Return the [X, Y] coordinate for the center point of the cell that contains the specified text.  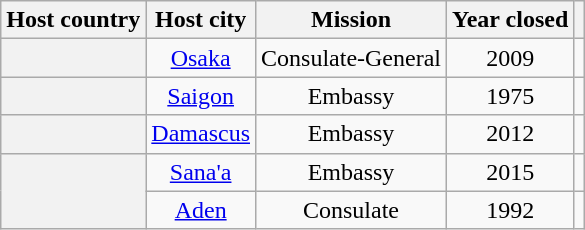
Host country [74, 20]
Aden [201, 210]
Osaka [201, 58]
Mission [352, 20]
Host city [201, 20]
2015 [510, 172]
Consulate [352, 210]
1975 [510, 96]
Year closed [510, 20]
2012 [510, 134]
Consulate-General [352, 58]
Sana'a [201, 172]
2009 [510, 58]
Saigon [201, 96]
1992 [510, 210]
Damascus [201, 134]
